Capture the cell that displays the provided text and extract its [X, Y] central coordinate. 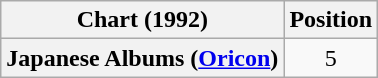
Chart (1992) [142, 20]
Japanese Albums (Oricon) [142, 58]
Position [331, 20]
5 [331, 58]
